Locate the cell with the specified text and output its (x, y) center coordinate. 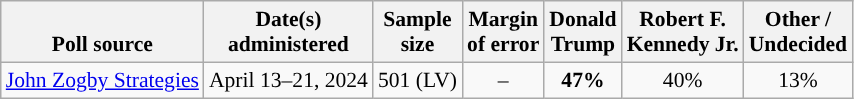
– (503, 80)
Date(s)administered (288, 32)
April 13–21, 2024 (288, 80)
John Zogby Strategies (102, 80)
Other /Undecided (798, 32)
501 (LV) (418, 80)
Samplesize (418, 32)
Marginof error (503, 32)
Robert F.Kennedy Jr. (683, 32)
DonaldTrump (582, 32)
13% (798, 80)
47% (582, 80)
40% (683, 80)
Poll source (102, 32)
